Locate the cell with the specified text and output its [X, Y] center coordinate. 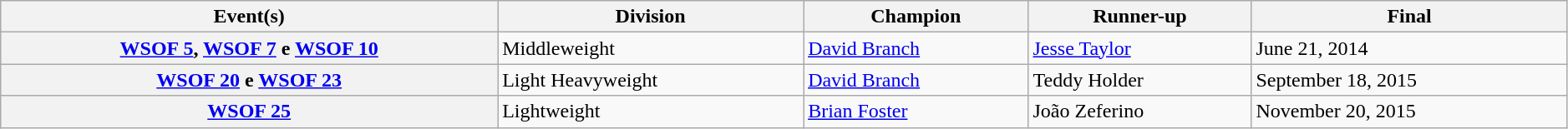
Brian Foster [916, 112]
João Zeferino [1139, 112]
WSOF 5, WSOF 7 e WSOF 10 [249, 48]
Final [1409, 17]
WSOF 25 [249, 112]
Event(s) [249, 17]
Division [651, 17]
Runner-up [1139, 17]
Teddy Holder [1139, 80]
Light Heavyweight [651, 80]
Lightweight [651, 112]
Jesse Taylor [1139, 48]
WSOF 20 e WSOF 23 [249, 80]
November 20, 2015 [1409, 112]
September 18, 2015 [1409, 80]
Middleweight [651, 48]
Champion [916, 17]
June 21, 2014 [1409, 48]
